Output the [X, Y] coordinate of the center of the cell containing the given text.  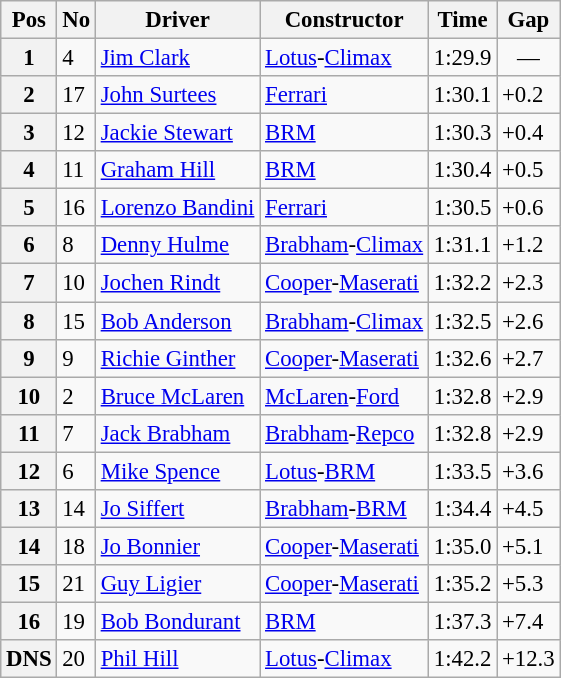
+2.3 [528, 283]
13 [29, 509]
Bob Bondurant [177, 621]
1:32.5 [462, 321]
+4.5 [528, 509]
Driver [177, 20]
3 [29, 133]
Jackie Stewart [177, 133]
1 [29, 58]
+12.3 [528, 659]
— [528, 58]
Bruce McLaren [177, 396]
Jochen Rindt [177, 283]
Brabham-Repco [344, 433]
1:35.2 [462, 584]
DNS [29, 659]
1:30.1 [462, 95]
+2.6 [528, 321]
21 [76, 584]
1:42.2 [462, 659]
Jim Clark [177, 58]
Jo Siffert [177, 509]
Bob Anderson [177, 321]
Phil Hill [177, 659]
1:33.5 [462, 471]
17 [76, 95]
1:34.4 [462, 509]
Mike Spence [177, 471]
Pos [29, 20]
Brabham-BRM [344, 509]
+1.2 [528, 245]
+0.4 [528, 133]
Graham Hill [177, 170]
5 [29, 208]
1:30.3 [462, 133]
Time [462, 20]
+0.6 [528, 208]
+2.7 [528, 358]
+0.2 [528, 95]
1:29.9 [462, 58]
20 [76, 659]
1:32.2 [462, 283]
Jo Bonnier [177, 546]
Gap [528, 20]
19 [76, 621]
McLaren-Ford [344, 396]
Constructor [344, 20]
Lorenzo Bandini [177, 208]
1:35.0 [462, 546]
No [76, 20]
+7.4 [528, 621]
Richie Ginther [177, 358]
+3.6 [528, 471]
1:30.4 [462, 170]
Jack Brabham [177, 433]
1:30.5 [462, 208]
Guy Ligier [177, 584]
Denny Hulme [177, 245]
Lotus-BRM [344, 471]
1:32.6 [462, 358]
John Surtees [177, 95]
+5.3 [528, 584]
1:31.1 [462, 245]
18 [76, 546]
+0.5 [528, 170]
1:37.3 [462, 621]
+5.1 [528, 546]
